For the text-containing cell, return its midpoint in (x, y) coordinate format. 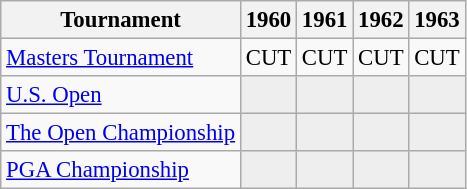
U.S. Open (121, 95)
1961 (325, 20)
Masters Tournament (121, 58)
PGA Championship (121, 170)
1963 (437, 20)
1960 (268, 20)
Tournament (121, 20)
The Open Championship (121, 133)
1962 (381, 20)
